Capture the cell that displays the provided text and extract its (x, y) central coordinate. 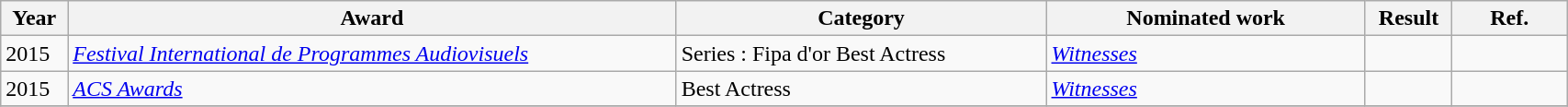
ACS Awards (372, 89)
Category (862, 18)
Year (35, 18)
Best Actress (862, 89)
Festival International de Programmes Audiovisuels (372, 53)
Ref. (1510, 18)
Award (372, 18)
Nominated work (1205, 18)
Result (1408, 18)
Series : Fipa d'or Best Actress (862, 53)
